Detect which cell encompasses the target text, then output its (X, Y) center coordinate. 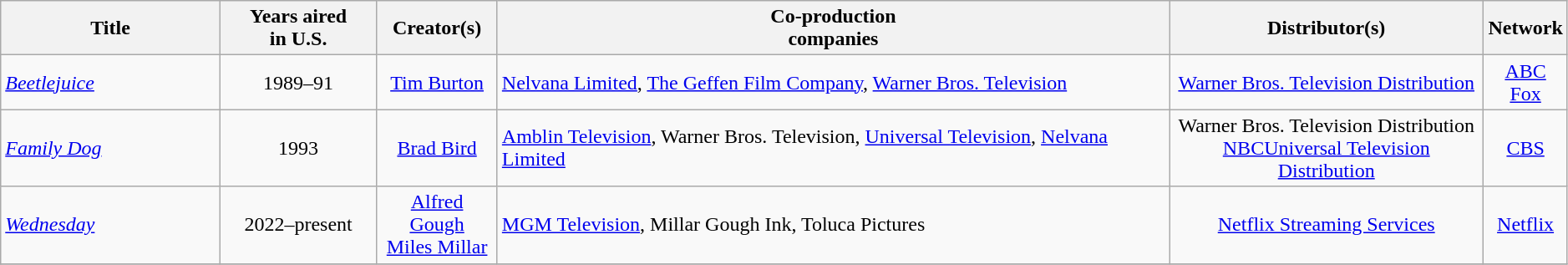
Family Dog (110, 148)
Warner Bros. Television Distribution (1327, 82)
Alfred Gough Miles Millar (437, 225)
MGM Television, Millar Gough Ink, Toluca Pictures (833, 225)
Wednesday (110, 225)
Distributor(s) (1327, 28)
Title (110, 28)
ABC Fox (1525, 82)
Amblin Television, Warner Bros. Television, Universal Television, Nelvana Limited (833, 148)
2022–present (298, 225)
1989–91 (298, 82)
Tim Burton (437, 82)
Netflix Streaming Services (1327, 225)
Nelvana Limited, The Geffen Film Company, Warner Bros. Television (833, 82)
Network (1525, 28)
Co-production companies (833, 28)
Beetlejuice (110, 82)
CBS (1525, 148)
Creator(s) (437, 28)
Years aired in U.S. (298, 28)
Brad Bird (437, 148)
Warner Bros. Television DistributionNBCUniversal Television Distribution (1327, 148)
Netflix (1525, 225)
1993 (298, 148)
